Determine the (X, Y) coordinate at the center of the cell enclosing the given text.  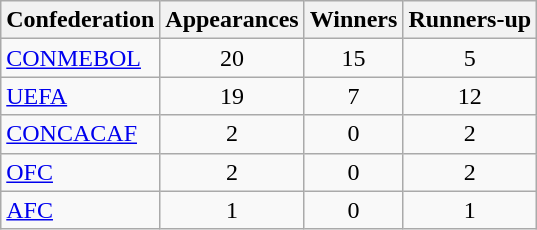
Runners-up (470, 20)
CONMEBOL (80, 58)
15 (354, 58)
19 (232, 96)
5 (470, 58)
AFC (80, 210)
Confederation (80, 20)
20 (232, 58)
UEFA (80, 96)
Winners (354, 20)
OFC (80, 172)
Appearances (232, 20)
CONCACAF (80, 134)
7 (354, 96)
12 (470, 96)
